Output the (X, Y) coordinate of the center of the cell containing the given text.  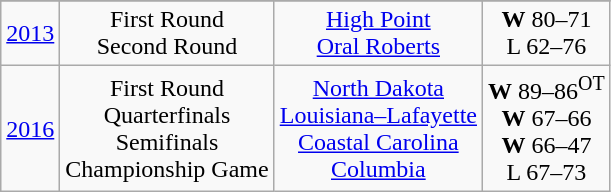
2016 (30, 129)
First RoundQuarterfinalsSemifinalsChampionship Game (167, 129)
2013 (30, 34)
W 89–86OTW 67–66W 66–47L 67–73 (547, 129)
High PointOral Roberts (378, 34)
First RoundSecond Round (167, 34)
North DakotaLouisiana–LafayetteCoastal CarolinaColumbia (378, 129)
W 80–71L 62–76 (547, 34)
